Find where the given text appears and provide that cell's center as [x, y] coordinate. 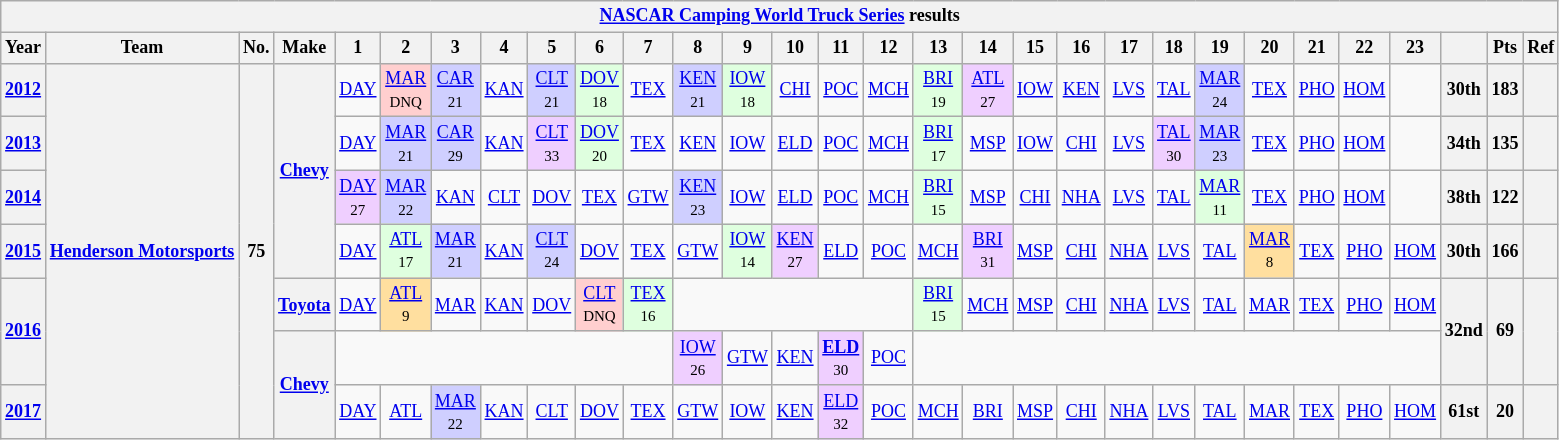
Ref [1541, 48]
MARDNQ [406, 90]
CLT24 [552, 251]
32nd [1464, 332]
2014 [24, 197]
KEN21 [698, 90]
16 [1081, 48]
3 [456, 48]
38th [1464, 197]
166 [1505, 251]
15 [1036, 48]
2 [406, 48]
BRI19 [938, 90]
61st [1464, 412]
122 [1505, 197]
2012 [24, 90]
8 [698, 48]
NASCAR Camping World Truck Series results [780, 16]
DOV20 [600, 144]
MAR8 [1270, 251]
CLT21 [552, 90]
TAL30 [1174, 144]
KEN23 [698, 197]
ATL9 [406, 305]
1 [358, 48]
Toyota [304, 305]
MAR24 [1220, 90]
7 [648, 48]
69 [1505, 332]
13 [938, 48]
ATL27 [988, 90]
Henderson Motorsports [142, 251]
2017 [24, 412]
IOW18 [748, 90]
DAY27 [358, 197]
BRI31 [988, 251]
ATL17 [406, 251]
No. [256, 48]
22 [1364, 48]
14 [988, 48]
Make [304, 48]
10 [795, 48]
Pts [1505, 48]
34th [1464, 144]
Team [142, 48]
IOW26 [698, 358]
KEN27 [795, 251]
2013 [24, 144]
CLTDNQ [600, 305]
18 [1174, 48]
75 [256, 251]
MAR23 [1220, 144]
CLT33 [552, 144]
5 [552, 48]
Year [24, 48]
CAR21 [456, 90]
TEX16 [648, 305]
21 [1316, 48]
ATL [406, 412]
17 [1129, 48]
2016 [24, 332]
9 [748, 48]
183 [1505, 90]
ELD30 [841, 358]
BRI17 [938, 144]
CAR29 [456, 144]
DOV18 [600, 90]
12 [889, 48]
19 [1220, 48]
23 [1416, 48]
2015 [24, 251]
11 [841, 48]
ELD32 [841, 412]
IOW14 [748, 251]
135 [1505, 144]
4 [504, 48]
MAR11 [1220, 197]
BRI [988, 412]
6 [600, 48]
